Determine the [X, Y] coordinate at the center of the cell enclosing the given text.  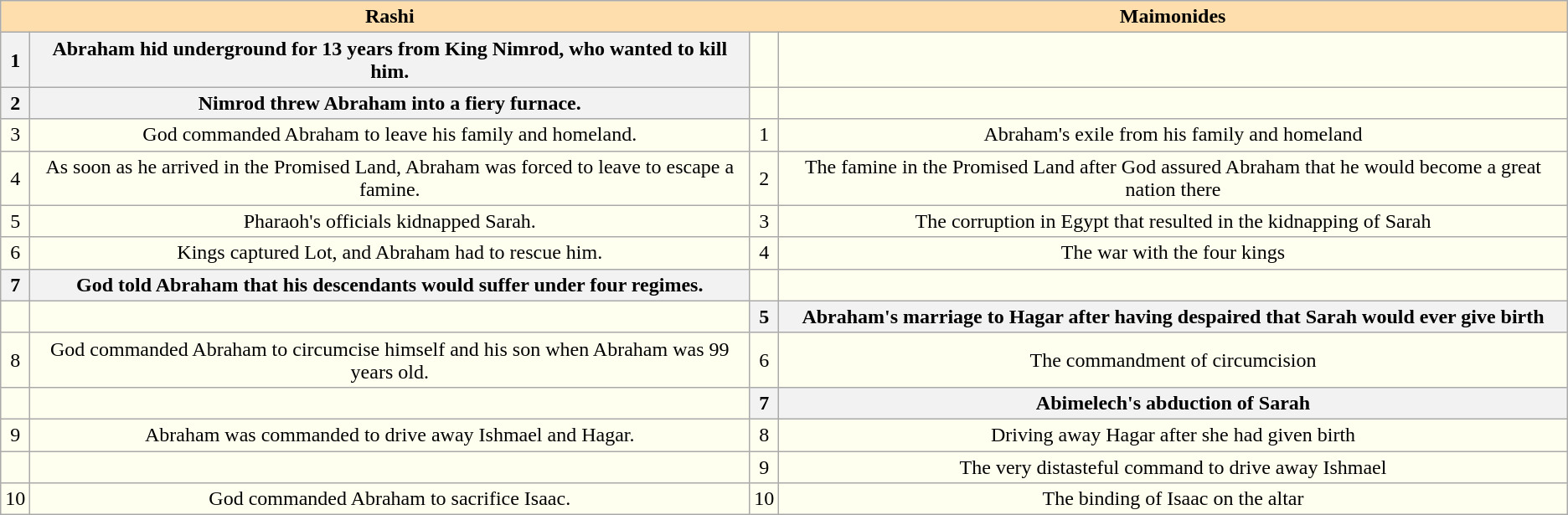
Driving away Hagar after she had given birth [1173, 435]
The war with the four kings [1173, 253]
As soon as he arrived in the Promised Land, Abraham was forced to leave to escape a famine. [390, 178]
Abraham's exile from his family and homeland [1173, 135]
God commanded Abraham to sacrifice Isaac. [390, 499]
God commanded Abraham to circumcise himself and his son when Abraham was 99 years old. [390, 360]
The very distasteful command to drive away Ishmael [1173, 466]
Rashi [390, 17]
The binding of Isaac on the altar [1173, 499]
Abraham's marriage to Hagar after having despaired that Sarah would ever give birth [1173, 317]
Abimelech's abduction of Sarah [1173, 403]
Nimrod threw Abraham into a fiery furnace. [390, 103]
Maimonides [1173, 17]
Pharaoh's officials kidnapped Sarah. [390, 221]
Kings captured Lot, and Abraham had to rescue him. [390, 253]
The commandment of circumcision [1173, 360]
The corruption in Egypt that resulted in the kidnapping of Sarah [1173, 221]
Abraham was commanded to drive away Ishmael and Hagar. [390, 435]
The famine in the Promised Land after God assured Abraham that he would become a great nation there [1173, 178]
God told Abraham that his descendants would suffer under four regimes. [390, 285]
God commanded Abraham to leave his family and homeland. [390, 135]
Abraham hid underground for 13 years from King Nimrod, who wanted to kill him. [390, 60]
